Pinpoint the cell where the given text exists, returning its (x, y) midpoint coordinate. 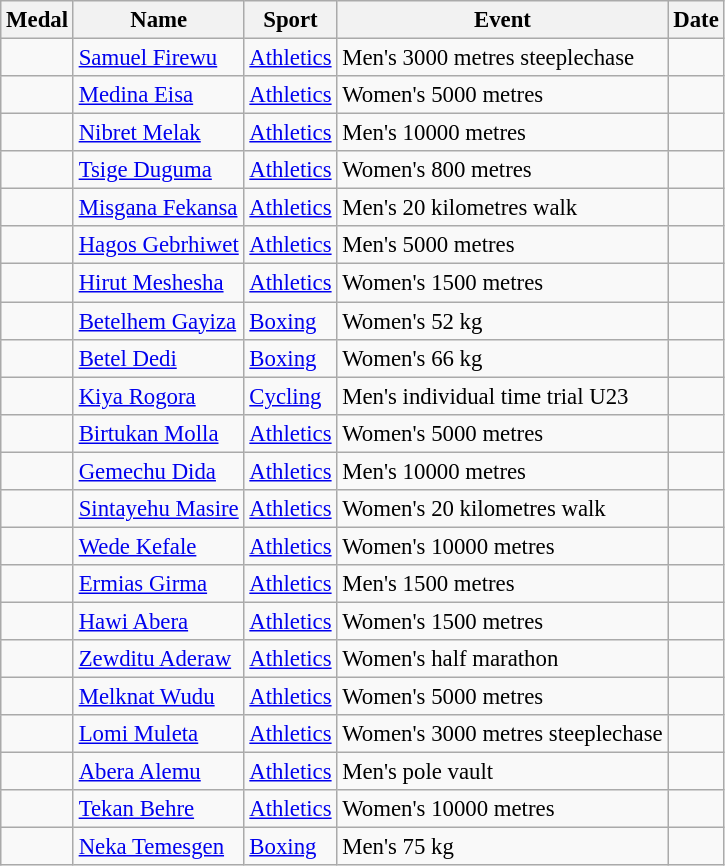
Gemechu Dida (158, 471)
Birtukan Molla (158, 433)
Sintayehu Masire (158, 509)
Lomi Muleta (158, 734)
Women's 66 kg (502, 358)
Hirut Meshesha (158, 283)
Betelhem Gayiza (158, 321)
Tekan Behre (158, 809)
Medina Eisa (158, 95)
Date (696, 20)
Abera Alemu (158, 772)
Hagos Gebrhiwet (158, 245)
Misgana Fekansa (158, 208)
Men's 20 kilometres walk (502, 208)
Betel Dedi (158, 358)
Women's half marathon (502, 659)
Men's 1500 metres (502, 584)
Nibret Melak (158, 133)
Sport (290, 20)
Ermias Girma (158, 584)
Women's 3000 metres steeplechase (502, 734)
Men's pole vault (502, 772)
Men's individual time trial U23 (502, 396)
Women's 20 kilometres walk (502, 509)
Melknat Wudu (158, 697)
Women's 800 metres (502, 170)
Cycling (290, 396)
Men's 3000 metres steeplechase (502, 58)
Wede Kefale (158, 546)
Samuel Firewu (158, 58)
Zewditu Aderaw (158, 659)
Event (502, 20)
Neka Temesgen (158, 847)
Men's 75 kg (502, 847)
Hawi Abera (158, 621)
Name (158, 20)
Women's 52 kg (502, 321)
Medal (38, 20)
Tsige Duguma (158, 170)
Kiya Rogora (158, 396)
Men's 5000 metres (502, 245)
